Provide the (X, Y) coordinate of the cell's center where the given text is located.  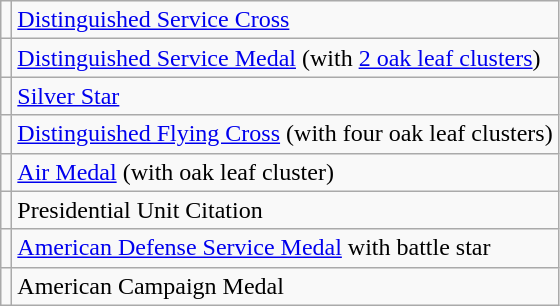
American Defense Service Medal with battle star (285, 248)
Distinguished Service Medal (with 2 oak leaf clusters) (285, 58)
Presidential Unit Citation (285, 210)
Distinguished Service Cross (285, 20)
Silver Star (285, 96)
Distinguished Flying Cross (with four oak leaf clusters) (285, 134)
American Campaign Medal (285, 286)
Air Medal (with oak leaf cluster) (285, 172)
